Provide the (x, y) coordinate of the cell's center where the given text is located.  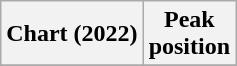
Peakposition (189, 34)
Chart (2022) (72, 34)
